Search for the cell housing the specified text and yield its (X, Y) center coordinate. 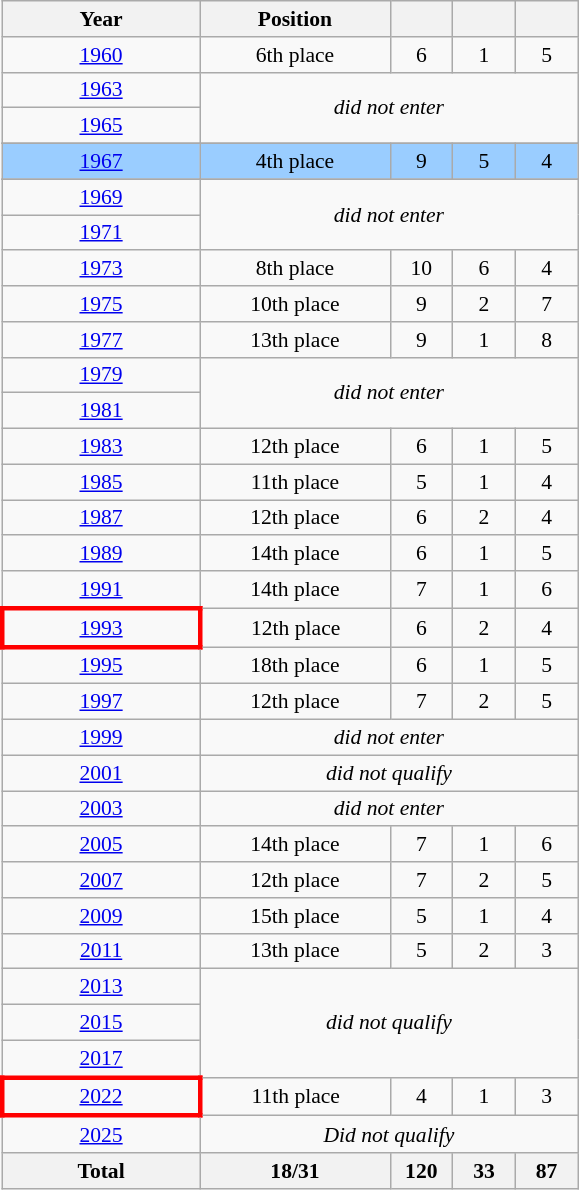
2011 (101, 951)
2005 (101, 845)
1991 (101, 590)
15th place (295, 916)
2017 (101, 1058)
2025 (101, 1134)
1993 (101, 628)
8th place (295, 269)
2001 (101, 773)
6th place (295, 55)
1973 (101, 269)
1979 (101, 375)
Did not qualify (389, 1134)
1995 (101, 666)
2013 (101, 987)
33 (484, 1171)
Year (101, 19)
2007 (101, 880)
1960 (101, 55)
1967 (101, 162)
1985 (101, 482)
18/31 (295, 1171)
1965 (101, 126)
Total (101, 1171)
120 (422, 1171)
1971 (101, 233)
1963 (101, 90)
1981 (101, 411)
1987 (101, 518)
1975 (101, 304)
2022 (101, 1096)
18th place (295, 666)
4th place (295, 162)
10th place (295, 304)
1989 (101, 554)
2015 (101, 1023)
Position (295, 19)
8 (546, 340)
1969 (101, 197)
1983 (101, 447)
1977 (101, 340)
2009 (101, 916)
87 (546, 1171)
1997 (101, 702)
1999 (101, 738)
2003 (101, 809)
10 (422, 269)
